Return (x, y) of the center of cell containing provided text 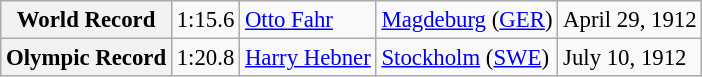
1:20.8 (205, 58)
Otto Fahr (308, 20)
Magdeburg (GER) (467, 20)
Stockholm (SWE) (467, 58)
World Record (86, 20)
Olympic Record (86, 58)
1:15.6 (205, 20)
April 29, 1912 (630, 20)
Harry Hebner (308, 58)
July 10, 1912 (630, 58)
